From the cell containing the given text, extract its center point as (x, y) coordinate. 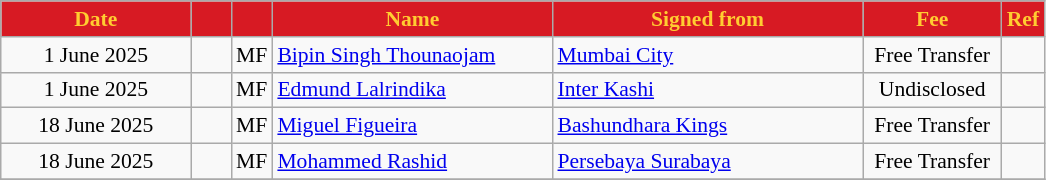
Signed from (707, 19)
Undisclosed (932, 90)
Ref (1023, 19)
Bashundhara Kings (707, 126)
Mohammed Rashid (412, 162)
Name (412, 19)
Fee (932, 19)
Date (96, 19)
Inter Kashi (707, 90)
Bipin Singh Thounaojam (412, 55)
Mumbai City (707, 55)
Persebaya Surabaya (707, 162)
Miguel Figueira (412, 126)
Edmund Lalrindika (412, 90)
